Detect which cell encompasses the target text, then output its [x, y] center coordinate. 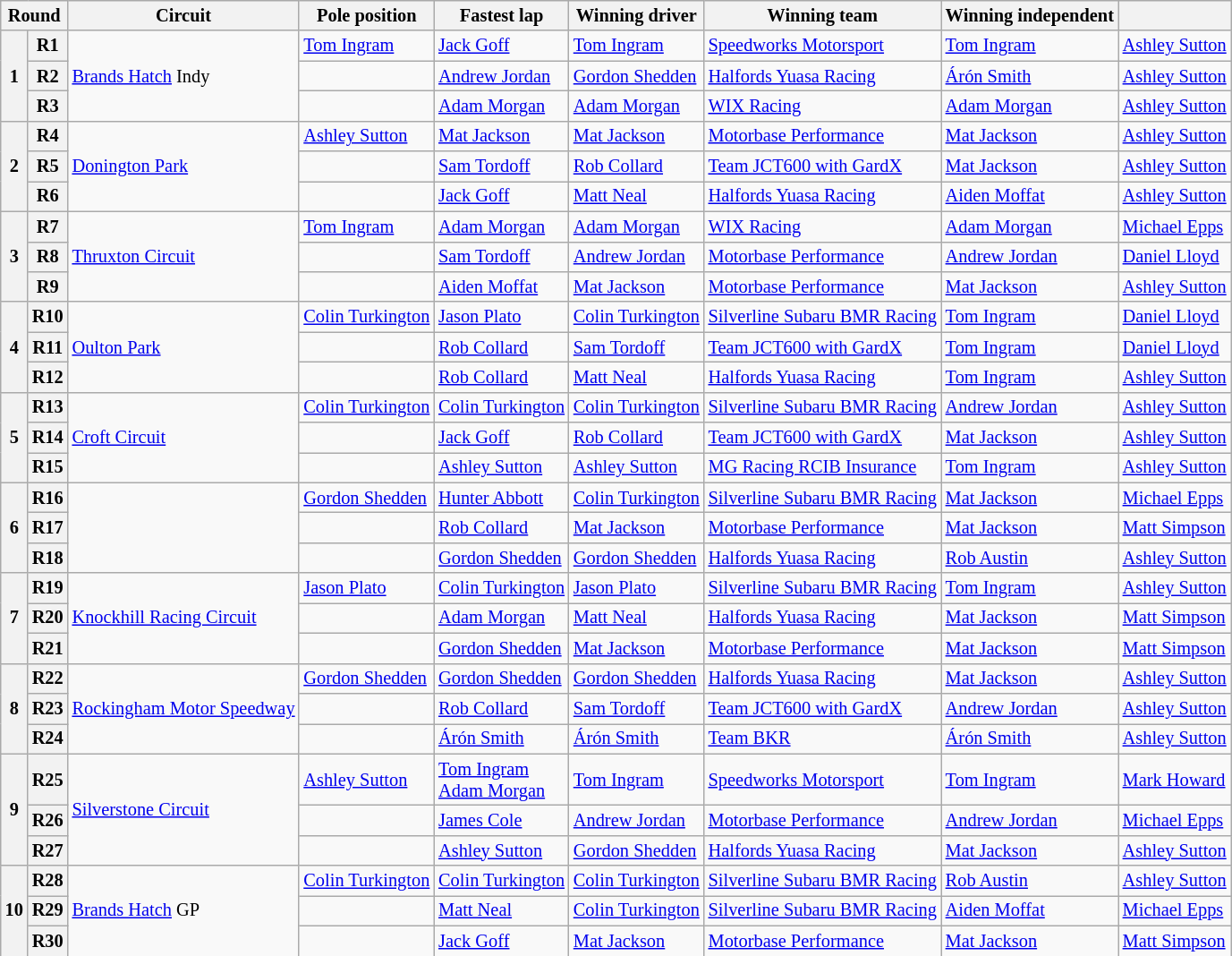
Team BKR [823, 738]
R18 [48, 558]
9 [14, 809]
R16 [48, 498]
R30 [48, 941]
R23 [48, 708]
Brands Hatch GP [184, 911]
Donington Park [184, 166]
R3 [48, 106]
R15 [48, 467]
Brands Hatch Indy [184, 75]
Circuit [184, 15]
5 [14, 437]
R28 [48, 881]
R17 [48, 527]
James Cole [501, 820]
R13 [48, 407]
3 [14, 256]
R29 [48, 910]
Winning independent [1030, 15]
MG Racing RCIB Insurance [823, 467]
R24 [48, 738]
Pole position [367, 15]
R14 [48, 438]
Knockhill Racing Circuit [184, 618]
R7 [48, 226]
Winning team [823, 15]
1 [14, 75]
Mark Howard [1175, 780]
8 [14, 709]
R1 [48, 46]
R4 [48, 136]
Winning driver [637, 15]
Thruxton Circuit [184, 256]
R8 [48, 257]
Tom Ingram Adam Morgan [501, 780]
4 [14, 347]
R19 [48, 588]
R26 [48, 820]
Croft Circuit [184, 437]
Oulton Park [184, 347]
R25 [48, 780]
R2 [48, 76]
7 [14, 618]
R10 [48, 317]
R27 [48, 850]
R12 [48, 377]
Round [34, 15]
10 [14, 911]
2 [14, 166]
6 [14, 528]
R22 [48, 679]
R5 [48, 166]
Hunter Abbott [501, 498]
R6 [48, 196]
R11 [48, 347]
R9 [48, 286]
R20 [48, 618]
Rockingham Motor Speedway [184, 709]
Silverstone Circuit [184, 809]
Fastest lap [501, 15]
R21 [48, 648]
